Capture the cell that displays the provided text and extract its (x, y) central coordinate. 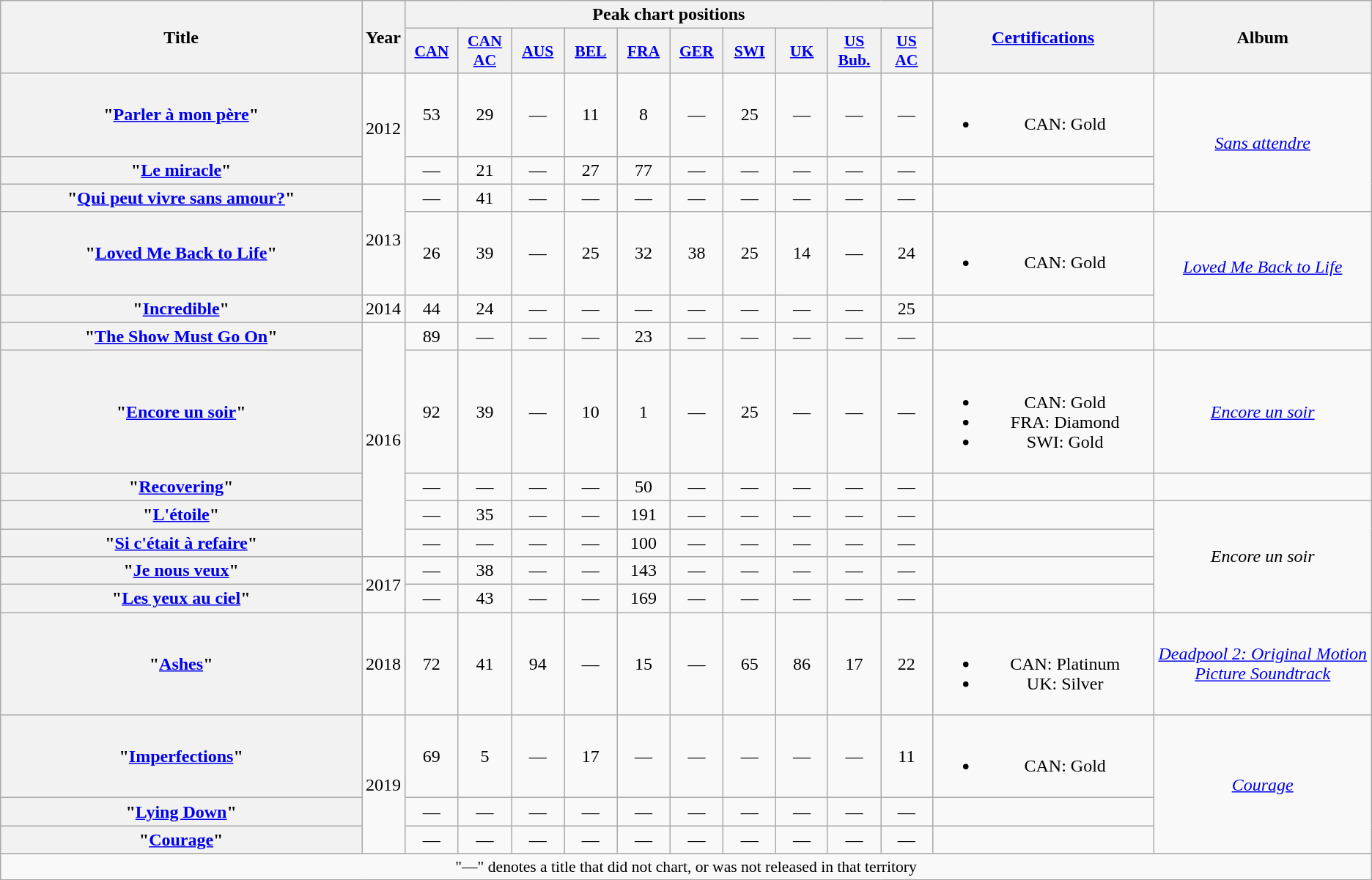
"Je nous veux" (182, 571)
BEL (591, 51)
77 (643, 170)
53 (432, 114)
US AC (907, 51)
29 (485, 114)
26 (432, 254)
8 (643, 114)
89 (432, 336)
CAN (432, 51)
Peak chart positions (669, 15)
2019 (384, 784)
2014 (384, 308)
92 (432, 412)
"Imperfections" (182, 756)
69 (432, 756)
2016 (384, 440)
100 (643, 543)
22 (907, 664)
15 (643, 664)
10 (591, 412)
Title (182, 37)
"L'étoile" (182, 514)
"Le miracle" (182, 170)
CAN AC (485, 51)
Certifications (1043, 37)
"Courage" (182, 840)
2018 (384, 664)
UK (802, 51)
43 (485, 599)
5 (485, 756)
50 (643, 487)
23 (643, 336)
Sans attendre (1262, 142)
Deadpool 2: Original Motion Picture Soundtrack (1262, 664)
2012 (384, 129)
"Recovering" (182, 487)
"The Show Must Go On" (182, 336)
SWI (750, 51)
FRA (643, 51)
35 (485, 514)
US Bub. (854, 51)
"Lying Down" (182, 812)
Courage (1262, 784)
"—" denotes a title that did not chart, or was not released in that territory (686, 867)
32 (643, 254)
2013 (384, 239)
CAN: PlatinumUK: Silver (1043, 664)
21 (485, 170)
"Qui peut vivre sans amour?" (182, 198)
"Encore un soir" (182, 412)
Album (1262, 37)
"Parler à mon père" (182, 114)
Year (384, 37)
"Si c'était à refaire" (182, 543)
86 (802, 664)
"Ashes" (182, 664)
27 (591, 170)
GER (696, 51)
169 (643, 599)
44 (432, 308)
2017 (384, 585)
"Incredible" (182, 308)
94 (538, 664)
Loved Me Back to Life (1262, 267)
72 (432, 664)
143 (643, 571)
191 (643, 514)
AUS (538, 51)
65 (750, 664)
1 (643, 412)
CAN: GoldFRA: DiamondSWI: Gold (1043, 412)
"Loved Me Back to Life" (182, 254)
"Les yeux au ciel" (182, 599)
14 (802, 254)
